Pinpoint the cell where the given text exists, returning its (X, Y) midpoint coordinate. 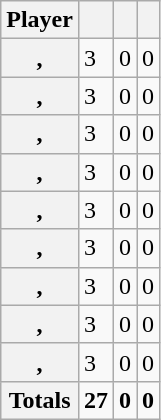
27 (96, 400)
Totals (40, 400)
Player (40, 20)
